Output the [X, Y] coordinate of the center of the cell containing the given text.  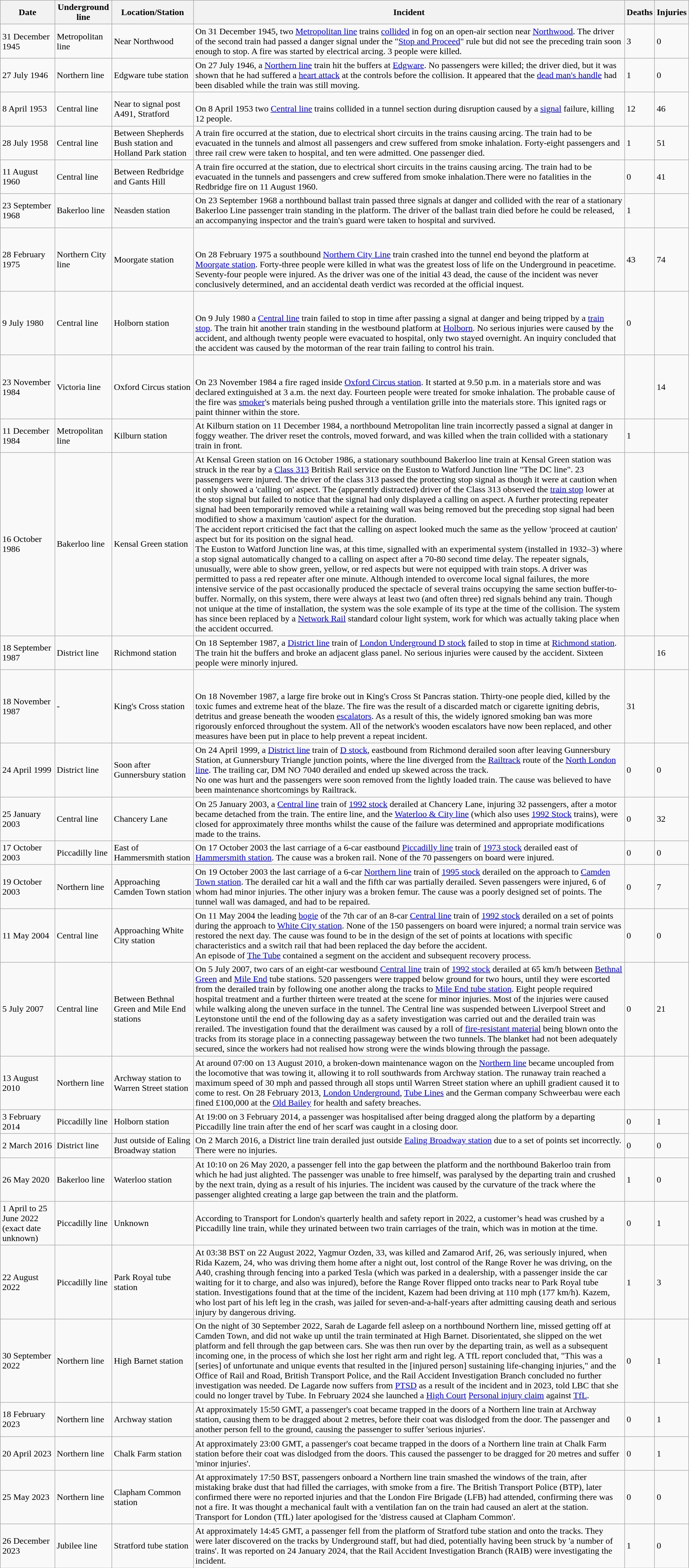
Park Royal tube station [152, 1282]
7 [672, 887]
30 September 2022 [28, 1361]
Kensal Green station [152, 544]
Incident [409, 13]
Chalk Farm station [152, 1454]
11 August 1960 [28, 177]
High Barnet station [152, 1361]
19 October 2003 [28, 887]
Date [28, 13]
Victoria line [83, 387]
Northern City line [83, 259]
2 March 2016 [28, 1146]
26 December 2023 [28, 1546]
25 May 2023 [28, 1497]
5 July 2007 [28, 1009]
31 December 1945 [28, 41]
Near Northwood [152, 41]
Just outside of Ealing Broadway station [152, 1146]
23 November 1984 [28, 387]
43 [640, 259]
20 April 2023 [28, 1454]
41 [672, 177]
Unknown [152, 1223]
18 February 2023 [28, 1419]
Neasden station [152, 211]
Approaching Camden Town station [152, 887]
26 May 2020 [28, 1180]
24 April 1999 [28, 770]
22 August 2022 [28, 1282]
12 [640, 109]
On 8 April 1953 two Central line trains collided in a tunnel section during disruption caused by a signal failure, killing 12 people. [409, 109]
- [83, 707]
18 September 1987 [28, 652]
8 April 1953 [28, 109]
Edgware tube station [152, 75]
Underground line [83, 13]
74 [672, 259]
East of Hammersmith station [152, 853]
16 October 1986 [28, 544]
51 [672, 143]
3 February 2014 [28, 1121]
Waterloo station [152, 1180]
Near to signal post A491, Stratford [152, 109]
Clapham Common station [152, 1497]
King's Cross station [152, 707]
Deaths [640, 13]
11 December 1984 [28, 436]
46 [672, 109]
25 January 2003 [28, 819]
Archway station [152, 1419]
28 July 1958 [28, 143]
Archway station to Warren Street station [152, 1083]
32 [672, 819]
Moorgate station [152, 259]
21 [672, 1009]
Stratford tube station [152, 1546]
18 November 1987 [28, 707]
27 July 1946 [28, 75]
28 February 1975 [28, 259]
Jubilee line [83, 1546]
Between Bethnal Green and Mile End stations [152, 1009]
On 2 March 2016, a District line train derailed just outside Ealing Broadway station due to a set of points set incorrectly. There were no injuries. [409, 1146]
Soon after Gunnersbury station [152, 770]
14 [672, 387]
Oxford Circus station [152, 387]
13 August 2010 [28, 1083]
31 [640, 707]
Kilburn station [152, 436]
1 April to 25 June 2022 (exact date unknown) [28, 1223]
Between Redbridge and Gants Hill [152, 177]
11 May 2004 [28, 935]
Injuries [672, 13]
Between Shepherds Bush station and Holland Park station [152, 143]
17 October 2003 [28, 853]
16 [672, 652]
Richmond station [152, 652]
Chancery Lane [152, 819]
23 September 1968 [28, 211]
Location/Station [152, 13]
Approaching White City station [152, 935]
9 July 1980 [28, 323]
